Find where the given text appears and provide that cell's center as [X, Y] coordinate. 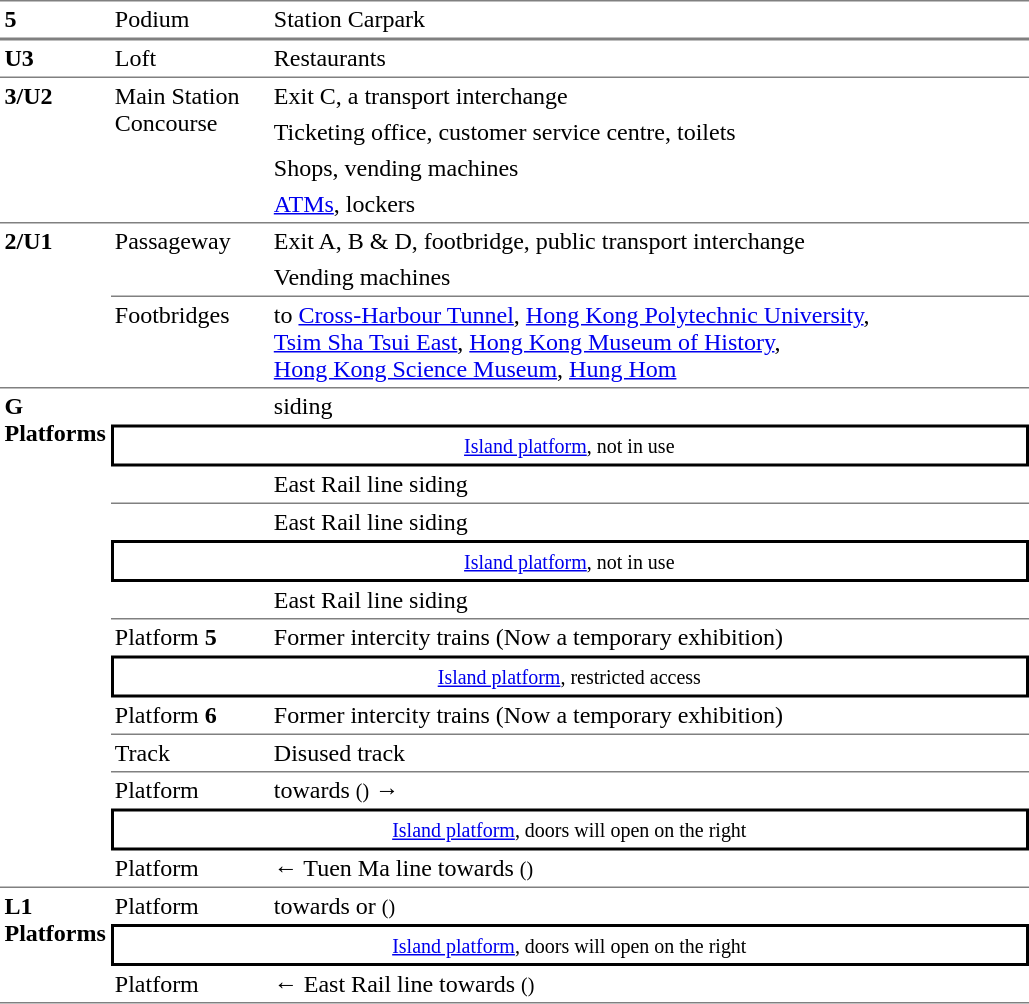
ATMs, lockers [648, 205]
to Cross-Harbour Tunnel, Hong Kong Polytechnic University, Tsim Sha Tsui East, Hong Kong Museum of History, Hong Kong Science Museum, Hung Hom [648, 343]
Disused track [648, 754]
Platform 5 [190, 638]
Platform 6 [190, 717]
5 [55, 20]
3/U2 [55, 151]
Exit C, a transport interchange [648, 96]
GPlatforms [55, 638]
Loft [190, 58]
Island platform, restricted access [569, 677]
Ticketing office, customer service centre, toilets [648, 132]
Station Carpark [648, 20]
Vending machines [648, 279]
Shops, vending machines [648, 168]
towards () → [648, 790]
L1Platforms [55, 946]
siding [648, 406]
← East Rail line towards () [648, 985]
Podium [190, 20]
Exit A, B & D, footbridge, public transport interchange [648, 242]
← Tuen Ma line towards () [648, 869]
Track [190, 754]
Main Station Concourse [190, 151]
Footbridges [190, 343]
2/U1 [55, 306]
U3 [55, 58]
Restaurants [648, 58]
Passageway [190, 261]
towards or () [648, 906]
